Capture the cell that displays the provided text and extract its (x, y) central coordinate. 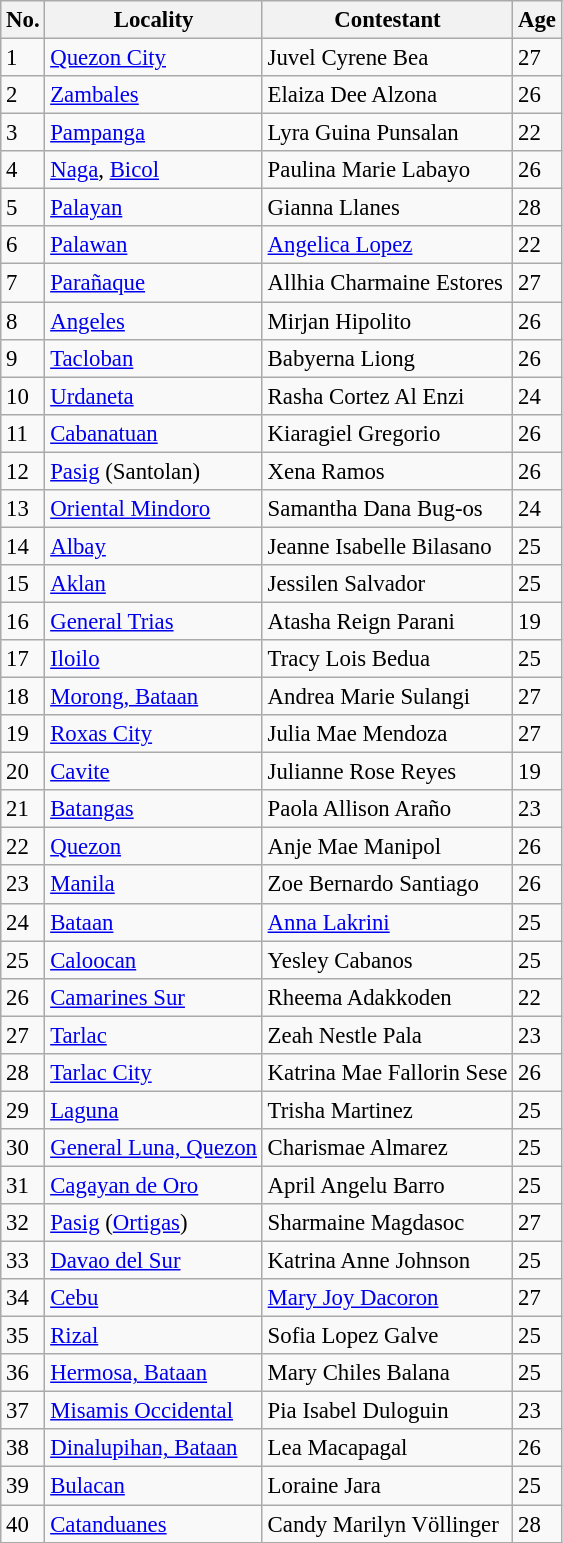
Locality (154, 20)
39 (23, 1486)
Palawan (154, 245)
Zeah Nestle Pala (387, 1035)
37 (23, 1411)
Paola Allison Araño (387, 809)
10 (23, 396)
Davao del Sur (154, 1261)
Katrina Mae Fallorin Sese (387, 1073)
Iloilo (154, 659)
Camarines Sur (154, 997)
Charismae Almarez (387, 1148)
Babyerna Liong (387, 358)
Pia Isabel Duloguin (387, 1411)
Oriental Mindoro (154, 509)
Morong, Bataan (154, 697)
Pampanga (154, 133)
Bulacan (154, 1486)
April Angelu Barro (387, 1185)
Naga, Bicol (154, 170)
Batangas (154, 809)
11 (23, 433)
Andrea Marie Sulangi (387, 697)
Tarlac (154, 1035)
Loraine Jara (387, 1486)
2 (23, 95)
12 (23, 471)
Sofia Lopez Galve (387, 1336)
Age (538, 20)
33 (23, 1261)
6 (23, 245)
Zoe Bernardo Santiago (387, 885)
Quezon City (154, 58)
5 (23, 208)
Lyra Guina Punsalan (387, 133)
Pasig (Santolan) (154, 471)
Zambales (154, 95)
Paulina Marie Labayo (387, 170)
Angeles (154, 321)
Samantha Dana Bug-os (387, 509)
7 (23, 283)
9 (23, 358)
35 (23, 1336)
Laguna (154, 1110)
20 (23, 772)
Dinalupihan, Bataan (154, 1449)
Aklan (154, 584)
Mary Chiles Balana (387, 1373)
Allhia Charmaine Estores (387, 283)
36 (23, 1373)
13 (23, 509)
Rheema Adakkoden (387, 997)
30 (23, 1148)
Rizal (154, 1336)
Parañaque (154, 283)
Bataan (154, 922)
Angelica Lopez (387, 245)
Cagayan de Oro (154, 1185)
Urdaneta (154, 396)
General Trias (154, 621)
21 (23, 809)
Cavite (154, 772)
18 (23, 697)
Elaiza Dee Alzona (387, 95)
Hermosa, Bataan (154, 1373)
1 (23, 58)
General Luna, Quezon (154, 1148)
Caloocan (154, 960)
29 (23, 1110)
3 (23, 133)
34 (23, 1298)
38 (23, 1449)
Albay (154, 546)
8 (23, 321)
Candy Marilyn Völlinger (387, 1524)
Katrina Anne Johnson (387, 1261)
Misamis Occidental (154, 1411)
Contestant (387, 20)
Roxas City (154, 734)
Kiaragiel Gregorio (387, 433)
Julia Mae Mendoza (387, 734)
Yesley Cabanos (387, 960)
Manila (154, 885)
Cebu (154, 1298)
Mary Joy Dacoron (387, 1298)
40 (23, 1524)
Pasig (Ortigas) (154, 1223)
Catanduanes (154, 1524)
Anna Lakrini (387, 922)
Tacloban (154, 358)
Julianne Rose Reyes (387, 772)
No. (23, 20)
Anje Mae Manipol (387, 847)
Rasha Cortez Al Enzi (387, 396)
Sharmaine Magdasoc (387, 1223)
14 (23, 546)
32 (23, 1223)
Quezon (154, 847)
Jeanne Isabelle Bilasano (387, 546)
Palayan (154, 208)
31 (23, 1185)
Tarlac City (154, 1073)
Cabanatuan (154, 433)
17 (23, 659)
Juvel Cyrene Bea (387, 58)
Mirjan Hipolito (387, 321)
Xena Ramos (387, 471)
15 (23, 584)
Atasha Reign Parani (387, 621)
4 (23, 170)
Tracy Lois Bedua (387, 659)
Lea Macapagal (387, 1449)
Jessilen Salvador (387, 584)
Gianna Llanes (387, 208)
16 (23, 621)
Trisha Martinez (387, 1110)
